Capture the cell that displays the provided text and extract its (X, Y) central coordinate. 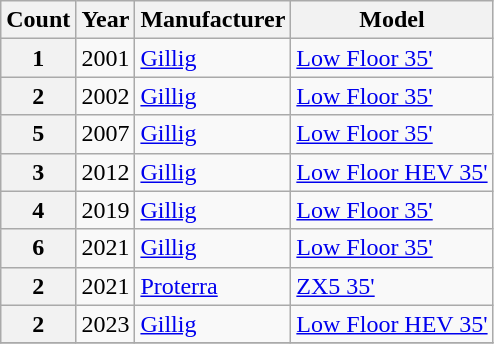
Proterra (213, 286)
Model (392, 20)
2019 (106, 210)
4 (38, 210)
1 (38, 58)
3 (38, 172)
2023 (106, 324)
2012 (106, 172)
Count (38, 20)
5 (38, 134)
2007 (106, 134)
2002 (106, 96)
Manufacturer (213, 20)
ZX5 35' (392, 286)
Year (106, 20)
2001 (106, 58)
6 (38, 248)
